Locate the cell with the specified text and output its [x, y] center coordinate. 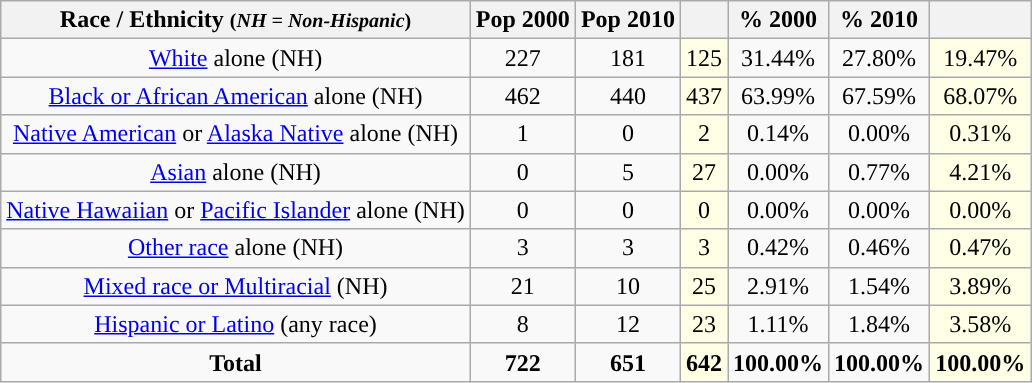
722 [522, 362]
125 [704, 58]
1.54% [880, 286]
2 [704, 134]
437 [704, 96]
227 [522, 58]
27 [704, 172]
1 [522, 134]
21 [522, 286]
Native Hawaiian or Pacific Islander alone (NH) [236, 210]
68.07% [980, 96]
Native American or Alaska Native alone (NH) [236, 134]
% 2000 [778, 20]
3.89% [980, 286]
1.11% [778, 324]
Total [236, 362]
642 [704, 362]
0.42% [778, 248]
0.47% [980, 248]
0.77% [880, 172]
Hispanic or Latino (any race) [236, 324]
12 [628, 324]
5 [628, 172]
10 [628, 286]
0.31% [980, 134]
Pop 2010 [628, 20]
2.91% [778, 286]
67.59% [880, 96]
Other race alone (NH) [236, 248]
0.14% [778, 134]
0.46% [880, 248]
440 [628, 96]
Mixed race or Multiracial (NH) [236, 286]
Asian alone (NH) [236, 172]
8 [522, 324]
651 [628, 362]
31.44% [778, 58]
% 2010 [880, 20]
63.99% [778, 96]
White alone (NH) [236, 58]
27.80% [880, 58]
Black or African American alone (NH) [236, 96]
462 [522, 96]
25 [704, 286]
1.84% [880, 324]
181 [628, 58]
Pop 2000 [522, 20]
23 [704, 324]
Race / Ethnicity (NH = Non-Hispanic) [236, 20]
19.47% [980, 58]
3.58% [980, 324]
4.21% [980, 172]
